Search for the cell housing the specified text and yield its [x, y] center coordinate. 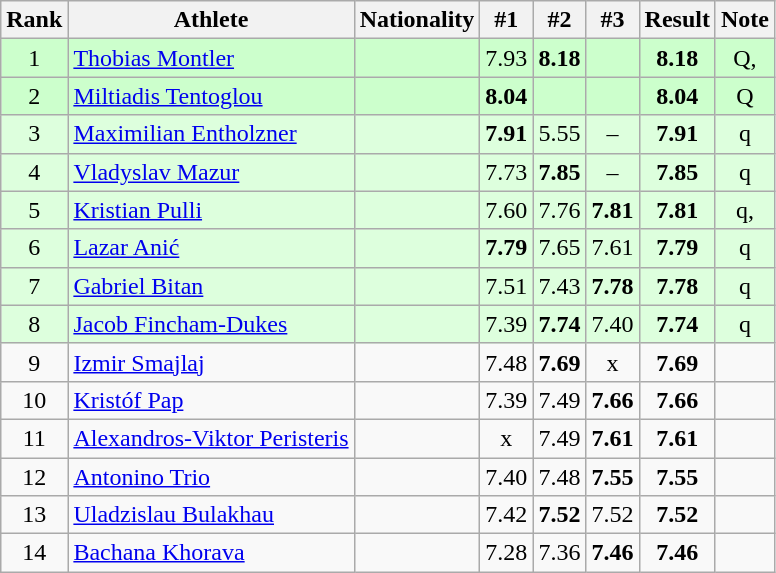
Bachana Khorava [211, 553]
Uladzislau Bulakhau [211, 515]
7.51 [506, 286]
Jacob Fincham-Dukes [211, 324]
Antonino Trio [211, 477]
Vladyslav Mazur [211, 172]
Result [677, 20]
4 [34, 172]
7.76 [560, 210]
10 [34, 400]
12 [34, 477]
8 [34, 324]
11 [34, 438]
5 [34, 210]
5.55 [560, 134]
6 [34, 248]
#3 [612, 20]
9 [34, 362]
7.43 [560, 286]
13 [34, 515]
7.60 [506, 210]
7.42 [506, 515]
Maximilian Entholzner [211, 134]
1 [34, 58]
7.36 [560, 553]
7.73 [506, 172]
Thobias Montler [211, 58]
Alexandros-Viktor Peristeris [211, 438]
Q, [744, 58]
Lazar Anić [211, 248]
7.93 [506, 58]
#1 [506, 20]
#2 [560, 20]
Q [744, 96]
7.65 [560, 248]
7 [34, 286]
2 [34, 96]
Miltiadis Tentoglou [211, 96]
Gabriel Bitan [211, 286]
Kristóf Pap [211, 400]
Rank [34, 20]
3 [34, 134]
Kristian Pulli [211, 210]
Athlete [211, 20]
q, [744, 210]
Nationality [417, 20]
7.28 [506, 553]
Note [744, 20]
14 [34, 553]
Izmir Smajlaj [211, 362]
